Find where the given text appears and provide that cell's center as [x, y] coordinate. 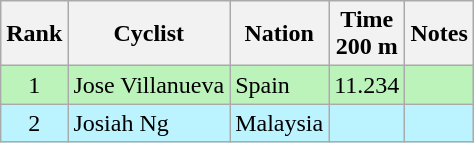
Nation [280, 34]
Rank [34, 34]
Malaysia [280, 123]
2 [34, 123]
Cyclist [149, 34]
Spain [280, 85]
11.234 [367, 85]
Time200 m [367, 34]
Notes [439, 34]
Jose Villanueva [149, 85]
Josiah Ng [149, 123]
1 [34, 85]
